Scan for the cell matching the given text and deliver its [X, Y] coordinate at center. 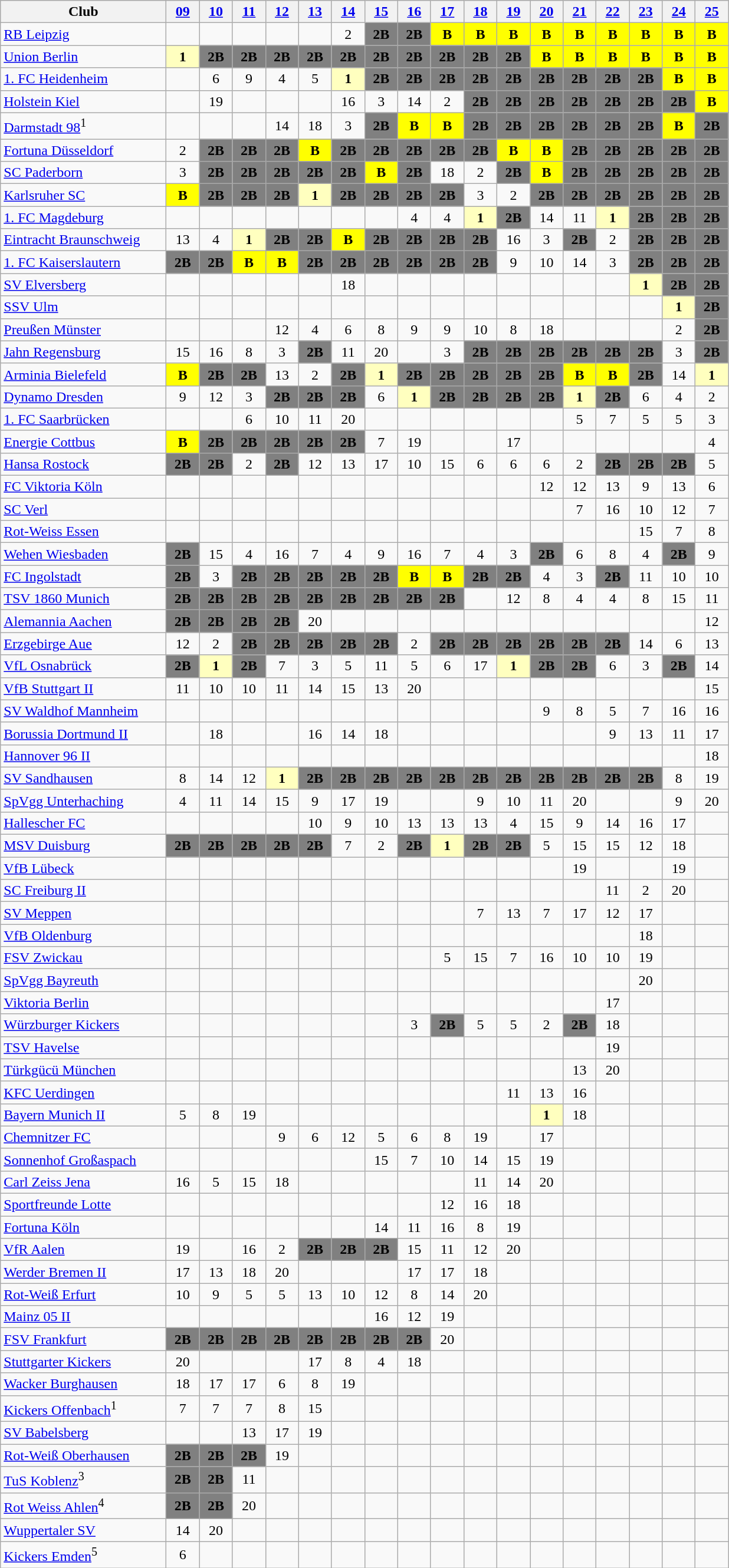
23 [646, 12]
FSV Frankfurt [84, 1339]
SpVgg Unterhaching [84, 801]
Preußen Münster [84, 330]
SSV Ulm [84, 307]
Fortuna Düsseldorf [84, 150]
SC Freiburg II [84, 891]
Karlsruher SC [84, 195]
Club [84, 12]
TSV Havelse [84, 1047]
VfB Stuttgart II [84, 689]
RB Leipzig [84, 34]
VfR Aalen [84, 1250]
Rot-Weiß Oberhausen [84, 1455]
Hallescher FC [84, 823]
Union Berlin [84, 57]
1. FC Magdeburg [84, 218]
Rot Weiss Ahlen4 [84, 1506]
Wehen Wiesbaden [84, 554]
TuS Koblenz3 [84, 1480]
MSV Duisburg [84, 846]
Würzburger Kickers [84, 1025]
Alemannia Aachen [84, 621]
Mainz 05 II [84, 1317]
Hannover 96 II [84, 756]
Eintracht Braunschweig [84, 240]
Darmstadt 981 [84, 126]
Carl Zeiss Jena [84, 1182]
SC Verl [84, 509]
SV Babelsberg [84, 1433]
Energie Cottbus [84, 442]
Fortuna Köln [84, 1227]
09 [183, 12]
Dynamo Dresden [84, 397]
TSV 1860 Munich [84, 599]
Borussia Dortmund II [84, 733]
VfL Osnabrück [84, 666]
VfB Lübeck [84, 868]
21 [580, 12]
Holstein Kiel [84, 101]
1. FC Kaiserslautern [84, 262]
FC Viktoria Köln [84, 487]
SV Waldhof Mannheim [84, 711]
Sonnenhof Großaspach [84, 1159]
Türkgücü München [84, 1070]
VfB Oldenburg [84, 935]
Viktoria Berlin [84, 1003]
Arminia Bielefeld [84, 374]
1. FC Heidenheim [84, 79]
Hansa Rostock [84, 464]
Sportfreunde Lotte [84, 1205]
Jahn Regensburg [84, 352]
22 [613, 12]
Wuppertaler SV [84, 1530]
SpVgg Bayreuth [84, 980]
FC Ingolstadt [84, 577]
24 [679, 12]
FSV Zwickau [84, 958]
Kickers Offenbach1 [84, 1409]
25 [712, 12]
SV Elversberg [84, 285]
Kickers Emden5 [84, 1555]
Rot-Weiss Essen [84, 532]
Erzgebirge Aue [84, 644]
SV Sandhausen [84, 778]
Wacker Burghausen [84, 1384]
Stuttgarter Kickers [84, 1362]
Werder Bremen II [84, 1272]
Rot-Weiß Erfurt [84, 1294]
Bayern Munich II [84, 1115]
SC Paderborn [84, 173]
Chemnitzer FC [84, 1137]
1. FC Saarbrücken [84, 419]
KFC Uerdingen [84, 1092]
SV Meppen [84, 913]
